Determine the (x, y) coordinate at the center of the cell enclosing the given text.  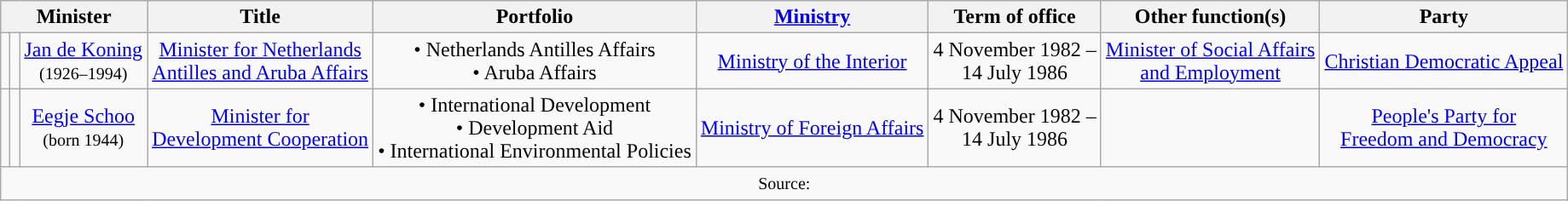
Portfolio (535, 17)
Ministry of Foreign Affairs (812, 128)
Minister for Development Cooperation (261, 128)
Eegje Schoo (born 1944) (84, 128)
• International Development • Development Aid • International Environmental Policies (535, 128)
Title (261, 17)
Ministry of the Interior (812, 61)
Party (1444, 17)
People's Party for Freedom and Democracy (1444, 128)
Christian Democratic Appeal (1444, 61)
Source: (784, 183)
Minister (74, 17)
• Netherlands Antilles Affairs • Aruba Affairs (535, 61)
Other function(s) (1211, 17)
Ministry (812, 17)
Minister for Netherlands Antilles and Aruba Affairs (261, 61)
Jan de Koning (1926–1994) (84, 61)
Minister of Social Affairs and Employment (1211, 61)
Term of office (1015, 17)
